Detect which cell encompasses the target text, then output its (X, Y) center coordinate. 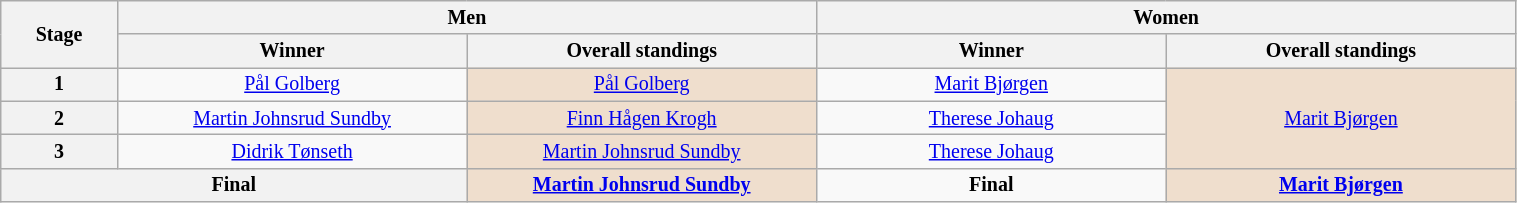
1 (60, 84)
Women (1166, 18)
3 (60, 152)
Men (466, 18)
Didrik Tønseth (292, 152)
Finn Hågen Krogh (642, 118)
Stage (60, 34)
2 (60, 118)
